Provide the (x, y) coordinate of the cell's center where the given text is located.  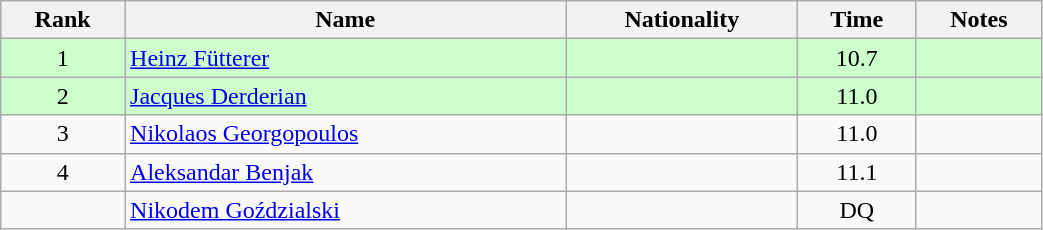
Nikodem Goździalski (346, 210)
11.1 (857, 172)
Nikolaos Georgopoulos (346, 134)
10.7 (857, 58)
Name (346, 20)
Heinz Fütterer (346, 58)
3 (63, 134)
4 (63, 172)
Jacques Derderian (346, 96)
Aleksandar Benjak (346, 172)
DQ (857, 210)
Notes (979, 20)
Time (857, 20)
1 (63, 58)
2 (63, 96)
Nationality (682, 20)
Rank (63, 20)
